Output the (X, Y) coordinate of the center of the cell containing the given text.  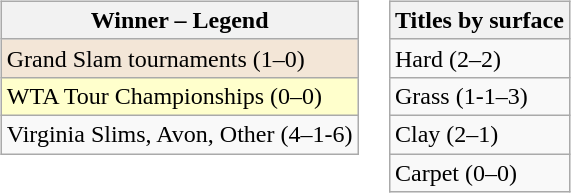
Virginia Slims, Avon, Other (4–1-6) (180, 134)
Carpet (0–0) (479, 173)
Grass (1-1–3) (479, 96)
Winner – Legend (180, 20)
WTA Tour Championships (0–0) (180, 96)
Grand Slam tournaments (1–0) (180, 58)
Titles by surface (479, 20)
Hard (2–2) (479, 58)
Clay (2–1) (479, 134)
